Find where the given text appears and provide that cell's center as [X, Y] coordinate. 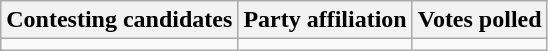
Party affiliation [325, 20]
Votes polled [480, 20]
Contesting candidates [120, 20]
